Output the (X, Y) coordinate of the center of the cell containing the given text.  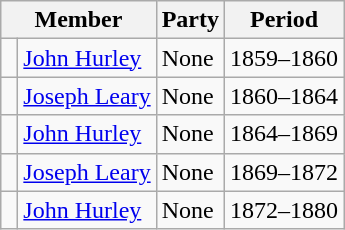
1864–1869 (284, 134)
1869–1872 (284, 172)
Period (284, 20)
Member (78, 20)
1859–1860 (284, 58)
1860–1864 (284, 96)
Party (190, 20)
1872–1880 (284, 210)
